Extract the [x, y] coordinate from the center of the cell holding the provided text.  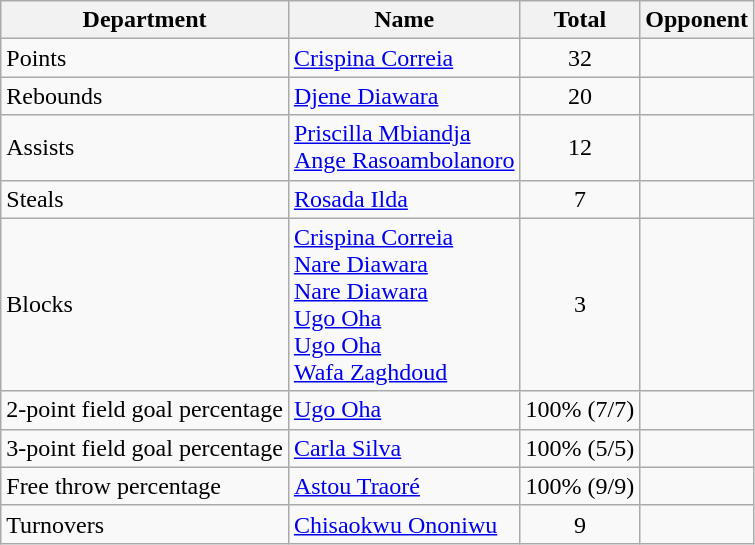
Astou Traoré [404, 486]
9 [580, 524]
Rebounds [145, 96]
Assists [145, 148]
Chisaokwu Ononiwu [404, 524]
Crispina Correia Nare Diawara Nare Diawara Ugo Oha Ugo Oha Wafa Zaghdoud [404, 304]
7 [580, 199]
Name [404, 20]
Ugo Oha [404, 410]
2-point field goal percentage [145, 410]
Steals [145, 199]
Free throw percentage [145, 486]
Total [580, 20]
Blocks [145, 304]
12 [580, 148]
100% (9/9) [580, 486]
32 [580, 58]
Department [145, 20]
Djene Diawara [404, 96]
Priscilla Mbiandja Ange Rasoambolanoro [404, 148]
Rosada Ilda [404, 199]
Crispina Correia [404, 58]
100% (5/5) [580, 448]
Opponent [697, 20]
Turnovers [145, 524]
20 [580, 96]
Carla Silva [404, 448]
3-point field goal percentage [145, 448]
3 [580, 304]
100% (7/7) [580, 410]
Points [145, 58]
